Provide the [X, Y] coordinate of the cell's center where the given text is located.  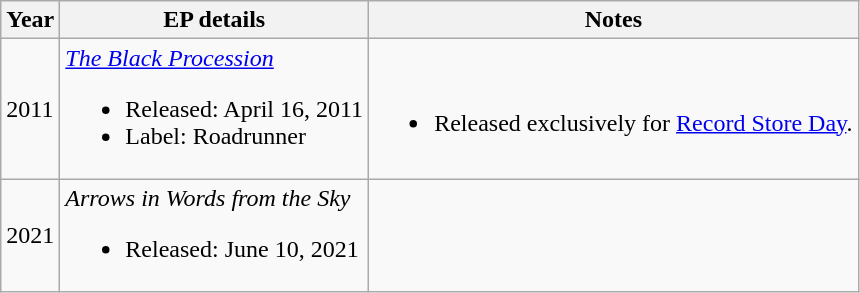
Year [30, 20]
Released exclusively for Record Store Day. [614, 109]
EP details [214, 20]
2011 [30, 109]
Arrows in Words from the SkyReleased: June 10, 2021 [214, 236]
2021 [30, 236]
The Black ProcessionReleased: April 16, 2011Label: Roadrunner [214, 109]
Notes [614, 20]
